Determine the (X, Y) coordinate at the center of the cell enclosing the given text.  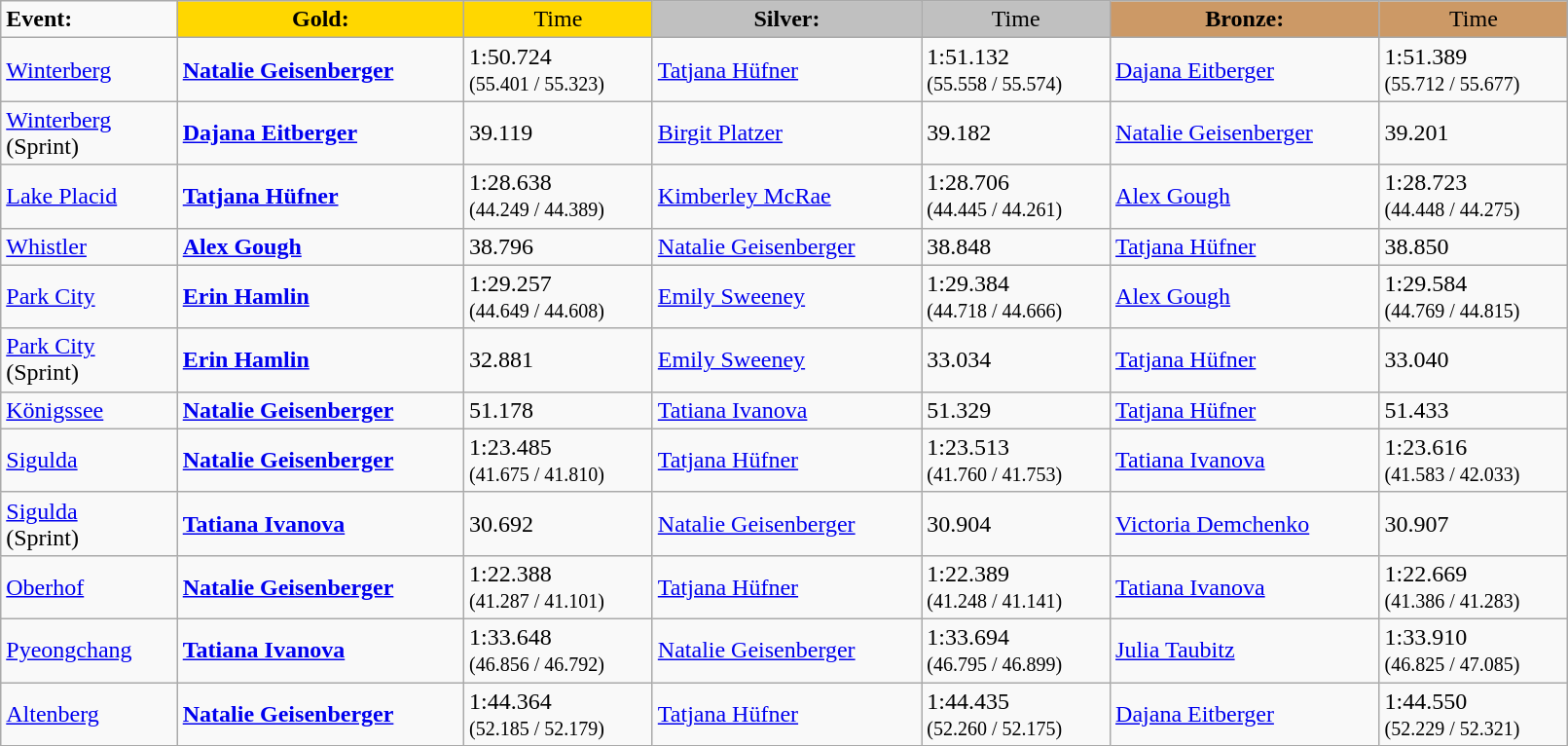
1:22.389(41.248 / 41.141) (1016, 586)
Victoria Demchenko (1245, 524)
1:51.389(55.712 / 55.677) (1474, 70)
Sigulda(Sprint) (90, 524)
Event: (90, 19)
Whistler (90, 246)
Birgit Platzer (786, 132)
32.881 (559, 360)
Winterberg (90, 70)
30.907 (1474, 524)
1:28.706(44.445 / 44.261) (1016, 197)
1:23.616(41.583 / 42.033) (1474, 460)
51.178 (559, 410)
Altenberg (90, 713)
Königssee (90, 410)
39.182 (1016, 132)
30.904 (1016, 524)
1:22.669(41.386 / 41.283) (1474, 586)
Kimberley McRae (786, 197)
1:50.724(55.401 / 55.323) (559, 70)
Park City (90, 296)
Lake Placid (90, 197)
Pyeongchang (90, 651)
38.848 (1016, 246)
Sigulda (90, 460)
Park City(Sprint) (90, 360)
39.119 (559, 132)
33.040 (1474, 360)
1:29.384(44.718 / 44.666) (1016, 296)
1:44.435(52.260 / 52.175) (1016, 713)
1:23.513(41.760 / 41.753) (1016, 460)
1:33.648(46.856 / 46.792) (559, 651)
1:29.257(44.649 / 44.608) (559, 296)
1:23.485(41.675 / 41.810) (559, 460)
Oberhof (90, 586)
1:33.910(46.825 / 47.085) (1474, 651)
30.692 (559, 524)
39.201 (1474, 132)
1:51.132(55.558 / 55.574) (1016, 70)
1:28.723(44.448 / 44.275) (1474, 197)
Julia Taubitz (1245, 651)
Bronze: (1245, 19)
Winterberg(Sprint) (90, 132)
1:22.388(41.287 / 41.101) (559, 586)
1:44.550(52.229 / 52.321) (1474, 713)
38.796 (559, 246)
38.850 (1474, 246)
Silver: (786, 19)
1:29.584(44.769 / 44.815) (1474, 296)
51.433 (1474, 410)
51.329 (1016, 410)
1:44.364(52.185 / 52.179) (559, 713)
1:33.694(46.795 / 46.899) (1016, 651)
Gold: (320, 19)
33.034 (1016, 360)
1:28.638(44.249 / 44.389) (559, 197)
